Find where the given text appears and provide that cell's center as [X, Y] coordinate. 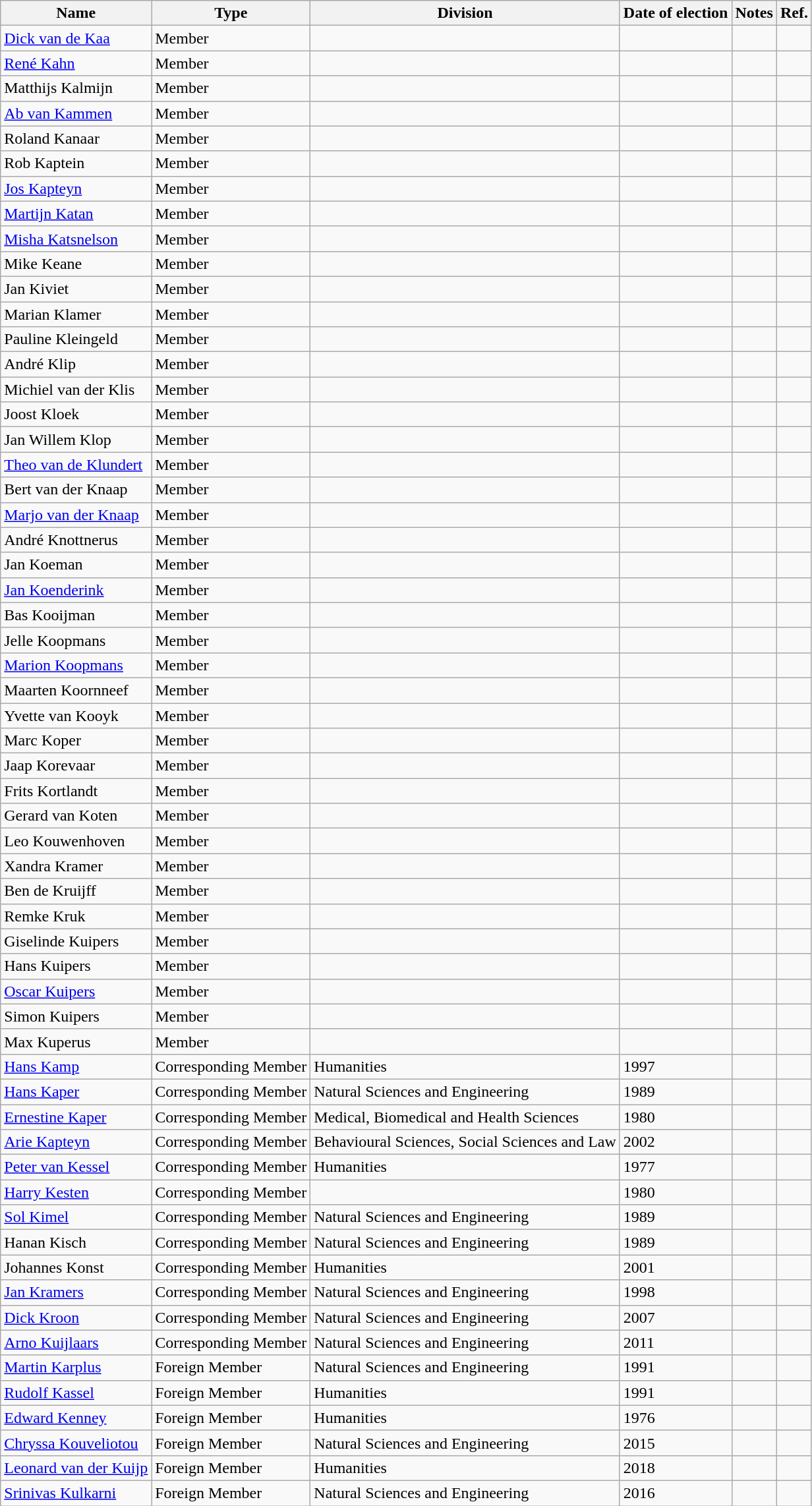
1997 [676, 1066]
Sol Kimel [76, 1217]
Type [231, 13]
Dick Kroon [76, 1318]
Hanan Kisch [76, 1242]
Michiel van der Klis [76, 390]
Pauline Kleingeld [76, 339]
Remke Kruk [76, 916]
2001 [676, 1267]
Leo Kouwenhoven [76, 841]
Hans Kaper [76, 1091]
Dick van de Kaa [76, 38]
Name [76, 13]
Edward Kenney [76, 1418]
Yvette van Kooyk [76, 715]
Chryssa Kouveliotou [76, 1443]
Jan Willem Klop [76, 440]
Martijn Katan [76, 214]
Joost Kloek [76, 415]
Xandra Kramer [76, 866]
2016 [676, 1493]
Matthijs Kalmijn [76, 88]
René Kahn [76, 63]
Simon Kuipers [76, 1016]
André Klip [76, 364]
1977 [676, 1167]
Jan Kramers [76, 1292]
Srinivas Kulkarni [76, 1493]
2018 [676, 1468]
Gerard van Koten [76, 816]
Rudolf Kassel [76, 1393]
Date of election [676, 13]
1976 [676, 1418]
Marjo van der Knaap [76, 515]
2002 [676, 1142]
Johannes Konst [76, 1267]
Leonard van der Kuijp [76, 1468]
Theo van de Klundert [76, 465]
Jan Koenderink [76, 590]
Jan Koeman [76, 565]
Hans Kuipers [76, 966]
Medical, Biomedical and Health Sciences [465, 1117]
Bert van der Knaap [76, 490]
1998 [676, 1292]
Jos Kapteyn [76, 188]
Giselinde Kuipers [76, 941]
Marion Koopmans [76, 665]
2015 [676, 1443]
Jan Kiviet [76, 289]
Martin Karplus [76, 1368]
Roland Kanaar [76, 138]
Rob Kaptein [76, 163]
Frits Kortlandt [76, 791]
Max Kuperus [76, 1041]
Ab van Kammen [76, 113]
Jaap Korevaar [76, 766]
2007 [676, 1318]
Peter van Kessel [76, 1167]
Bas Kooijman [76, 615]
Arno Kuijlaars [76, 1343]
Behavioural Sciences, Social Sciences and Law [465, 1142]
Harry Kesten [76, 1192]
Ernestine Kaper [76, 1117]
Ben de Kruijff [76, 891]
Misha Katsnelson [76, 239]
Ref. [794, 13]
Arie Kapteyn [76, 1142]
Notes [754, 13]
Jelle Koopmans [76, 640]
Hans Kamp [76, 1066]
Oscar Kuipers [76, 991]
2011 [676, 1343]
Marc Koper [76, 741]
André Knottnerus [76, 540]
Maarten Koornneef [76, 690]
Marian Klamer [76, 314]
Division [465, 13]
Mike Keane [76, 264]
